Return the [X, Y] coordinate for the center point of the cell that contains the specified text.  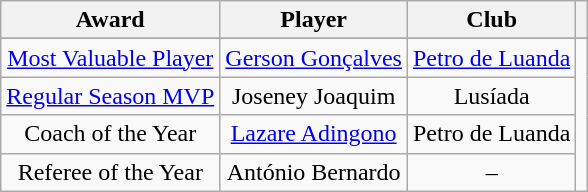
Lusíada [491, 96]
Regular Season MVP [110, 96]
Coach of the Year [110, 134]
Lazare Adingono [314, 134]
Referee of the Year [110, 172]
Award [110, 20]
– [491, 172]
Gerson Gonçalves [314, 58]
António Bernardo [314, 172]
Most Valuable Player [110, 58]
Club [491, 20]
Player [314, 20]
Joseney Joaquim [314, 96]
